Output the (x, y) coordinate of the center of the cell containing the given text.  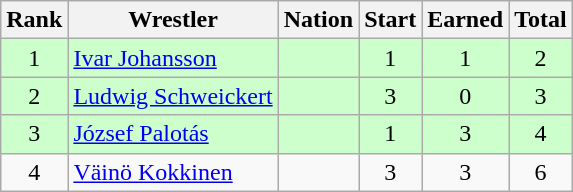
Ivar Johansson (173, 58)
Start (390, 20)
Väinö Kokkinen (173, 172)
Total (541, 20)
Ludwig Schweickert (173, 96)
6 (541, 172)
Nation (318, 20)
0 (466, 96)
Earned (466, 20)
József Palotás (173, 134)
Rank (34, 20)
Wrestler (173, 20)
